Extract the [X, Y] coordinate from the center of the cell holding the provided text.  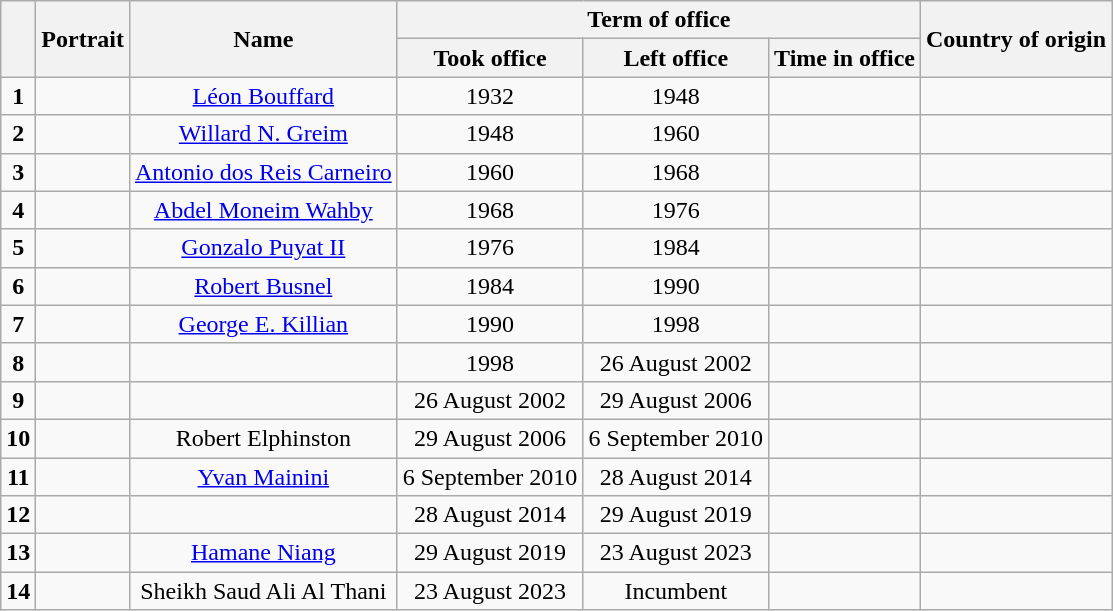
2 [18, 134]
9 [18, 400]
Left office [676, 58]
1932 [490, 96]
1 [18, 96]
7 [18, 324]
George E. Killian [263, 324]
Abdel Moneim Wahby [263, 210]
Incumbent [676, 591]
10 [18, 438]
6 [18, 286]
Time in office [845, 58]
13 [18, 553]
Sheikh Saud Ali Al Thani [263, 591]
Antonio dos Reis Carneiro [263, 172]
Hamane Niang [263, 553]
Léon Bouffard [263, 96]
Term of office [658, 20]
Robert Elphinston [263, 438]
5 [18, 248]
11 [18, 477]
Country of origin [1016, 39]
Yvan Mainini [263, 477]
Took office [490, 58]
4 [18, 210]
Robert Busnel [263, 286]
Willard N. Greim [263, 134]
Portrait [83, 39]
12 [18, 515]
3 [18, 172]
8 [18, 362]
Gonzalo Puyat II [263, 248]
Name [263, 39]
14 [18, 591]
